Locate the cell with the specified text and output its [x, y] center coordinate. 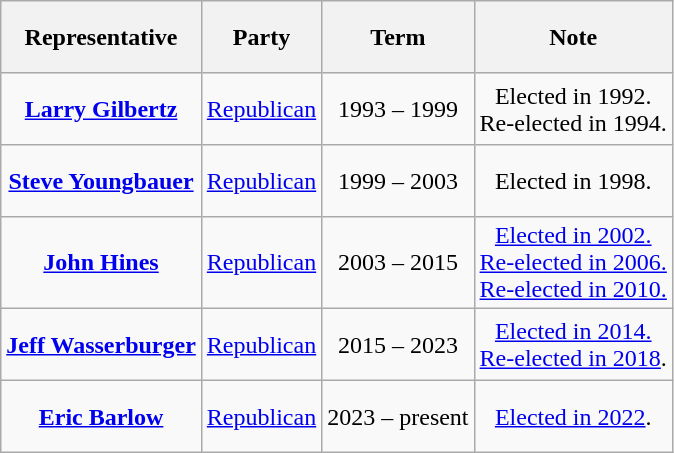
Elected in 2022. [573, 417]
Party [261, 37]
1999 – 2003 [398, 181]
2023 – present [398, 417]
Elected in 1992.Re-elected in 1994. [573, 109]
John Hines [102, 263]
Elected in 2002.Re-elected in 2006.Re-elected in 2010. [573, 263]
Larry Gilbertz [102, 109]
2015 – 2023 [398, 345]
Elected in 1998. [573, 181]
Representative [102, 37]
Elected in 2014.Re-elected in 2018. [573, 345]
2003 – 2015 [398, 263]
Term [398, 37]
Note [573, 37]
Jeff Wasserburger [102, 345]
Steve Youngbauer [102, 181]
Eric Barlow [102, 417]
1993 – 1999 [398, 109]
